Locate the cell with the specified text and output its (X, Y) center coordinate. 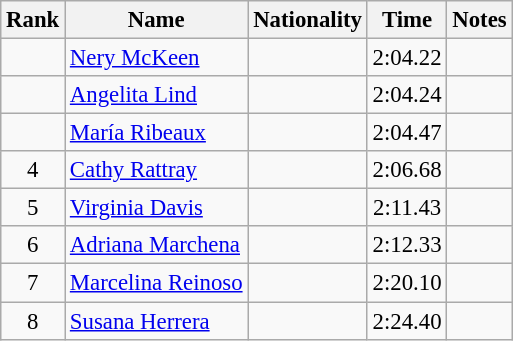
Rank (33, 20)
5 (33, 208)
Nery McKeen (156, 58)
Notes (480, 20)
Cathy Rattray (156, 170)
2:04.22 (407, 58)
Nationality (308, 20)
Susana Herrera (156, 321)
4 (33, 170)
2:04.24 (407, 95)
2:04.47 (407, 133)
8 (33, 321)
2:11.43 (407, 208)
2:24.40 (407, 321)
María Ribeaux (156, 133)
Marcelina Reinoso (156, 283)
Time (407, 20)
7 (33, 283)
2:20.10 (407, 283)
2:12.33 (407, 245)
6 (33, 245)
Adriana Marchena (156, 245)
Name (156, 20)
2:06.68 (407, 170)
Angelita Lind (156, 95)
Virginia Davis (156, 208)
